Identify which cell holds the provided text, then report its [X, Y] central coordinate. 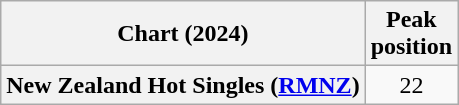
New Zealand Hot Singles (RMNZ) [183, 85]
Chart (2024) [183, 34]
22 [411, 85]
Peakposition [411, 34]
